Capture the cell that displays the provided text and extract its (X, Y) central coordinate. 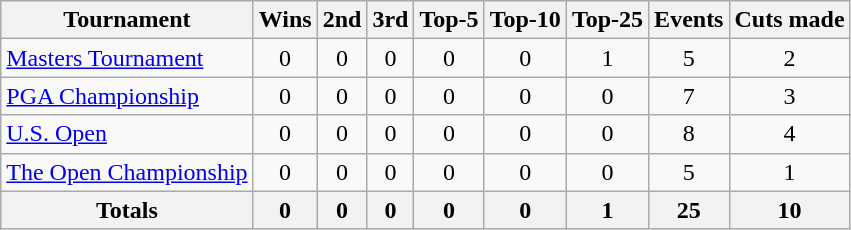
25 (689, 210)
Tournament (127, 20)
The Open Championship (127, 172)
Events (689, 20)
3 (790, 96)
10 (790, 210)
Top-10 (525, 20)
2nd (342, 20)
4 (790, 134)
Top-5 (449, 20)
Masters Tournament (127, 58)
8 (689, 134)
Wins (285, 20)
2 (790, 58)
Totals (127, 210)
PGA Championship (127, 96)
Top-25 (607, 20)
3rd (390, 20)
U.S. Open (127, 134)
7 (689, 96)
Cuts made (790, 20)
